Capture the cell that displays the provided text and extract its (x, y) central coordinate. 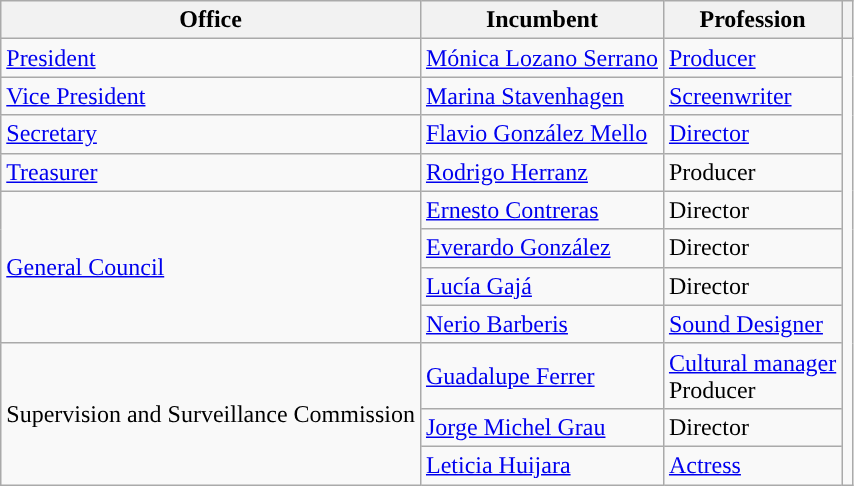
Rodrigo Herranz (542, 172)
Cultural managerProducer (752, 376)
Supervision and Surveillance Commission (211, 414)
Incumbent (542, 20)
General Council (211, 267)
Profession (752, 20)
Screenwriter (752, 96)
Marina Stavenhagen (542, 96)
Office (211, 20)
Mónica Lozano Serrano (542, 58)
Ernesto Contreras (542, 210)
Actress (752, 465)
Treasurer (211, 172)
Nerio Barberis (542, 324)
Guadalupe Ferrer (542, 376)
Everardo González (542, 248)
Secretary (211, 134)
President (211, 58)
Sound Designer (752, 324)
Leticia Huijara (542, 465)
Flavio González Mello (542, 134)
Lucía Gajá (542, 286)
Vice President (211, 96)
Jorge Michel Grau (542, 427)
